From the cell containing the given text, extract its center point as [x, y] coordinate. 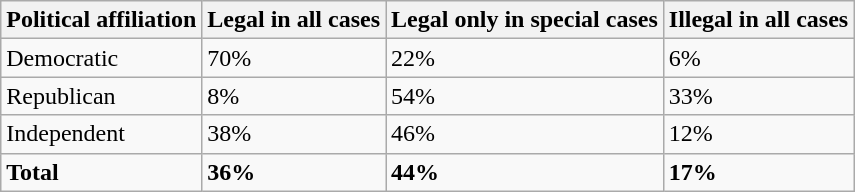
46% [525, 134]
22% [525, 58]
38% [294, 134]
Republican [102, 96]
Illegal in all cases [758, 20]
Legal in all cases [294, 20]
44% [525, 172]
33% [758, 96]
36% [294, 172]
Democratic [102, 58]
8% [294, 96]
Legal only in special cases [525, 20]
54% [525, 96]
17% [758, 172]
Total [102, 172]
Independent [102, 134]
12% [758, 134]
Political affiliation [102, 20]
6% [758, 58]
70% [294, 58]
